Identify which cell holds the provided text, then report its [X, Y] central coordinate. 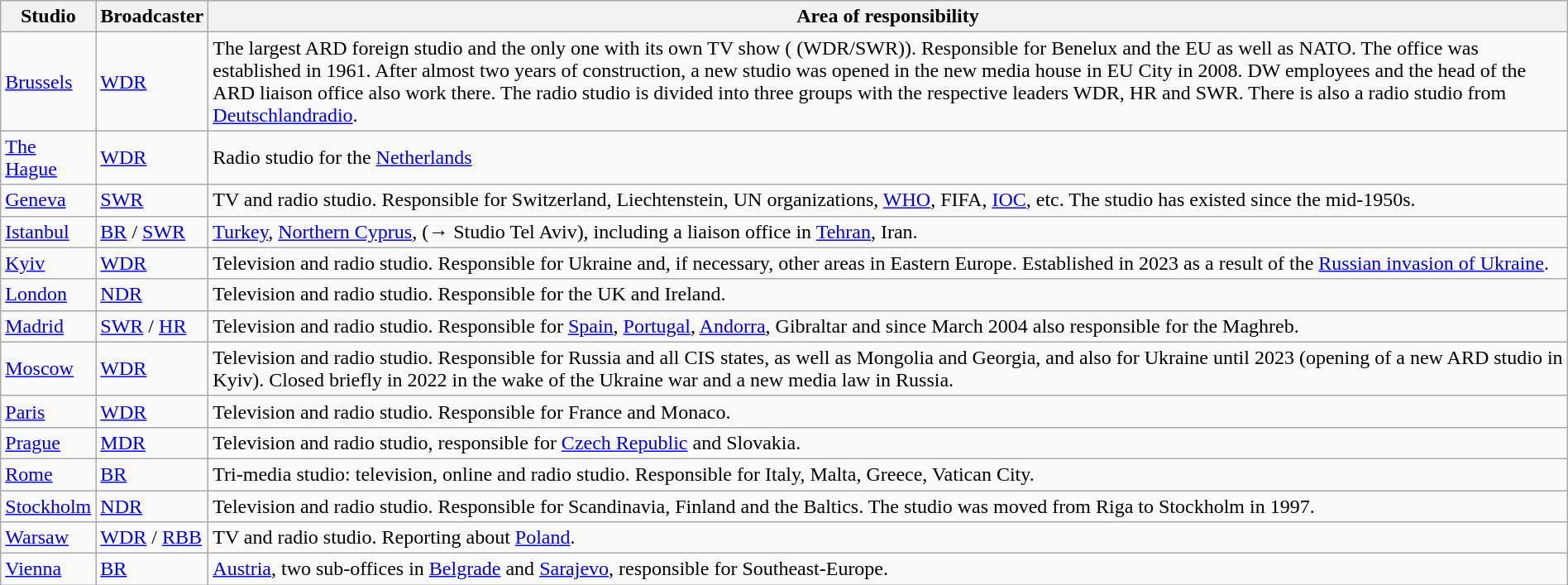
Geneva [48, 200]
Television and radio studio. Responsible for Spain, Portugal, Andorra, Gibraltar and since March 2004 also responsible for the Maghreb. [888, 326]
Television and radio studio. Responsible for France and Monaco. [888, 411]
Madrid [48, 326]
TV and radio studio. Reporting about Poland. [888, 538]
Vienna [48, 569]
WDR / RBB [152, 538]
BR / SWR [152, 232]
Television and radio studio. Responsible for the UK and Ireland. [888, 295]
Studio [48, 17]
The Hague [48, 157]
Tri-media studio: television, online and radio studio. Responsible for Italy, Malta, Greece, Vatican City. [888, 474]
Turkey, Northern Cyprus, (→ Studio Tel Aviv), including a liaison office in Tehran, Iran. [888, 232]
Warsaw [48, 538]
Moscow [48, 369]
London [48, 295]
Prague [48, 443]
Istanbul [48, 232]
Kyiv [48, 263]
Television and radio studio, responsible for Czech Republic and Slovakia. [888, 443]
Austria, two sub-offices in Belgrade and Sarajevo, responsible for Southeast-Europe. [888, 569]
Brussels [48, 81]
Broadcaster [152, 17]
Radio studio for the Netherlands [888, 157]
Area of responsibility [888, 17]
Rome [48, 474]
Paris [48, 411]
TV and radio studio. Responsible for Switzerland, Liechtenstein, UN organizations, WHO, FIFA, IOC, etc. The studio has existed since the mid-1950s. [888, 200]
SWR / HR [152, 326]
Stockholm [48, 506]
SWR [152, 200]
MDR [152, 443]
Television and radio studio. Responsible for Scandinavia, Finland and the Baltics. The studio was moved from Riga to Stockholm in 1997. [888, 506]
